Return the [X, Y] coordinate for the center point of the cell that contains the specified text.  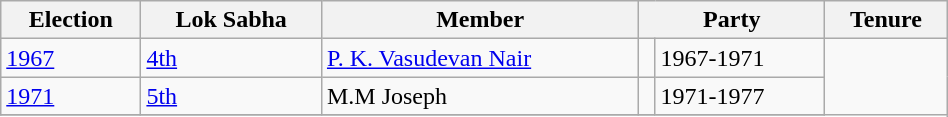
M.M Joseph [480, 96]
5th [232, 96]
1967 [71, 58]
1971-1977 [740, 96]
Tenure [886, 20]
1971 [71, 96]
Lok Sabha [232, 20]
Member [480, 20]
Election [71, 20]
4th [232, 58]
P. K. Vasudevan Nair [480, 58]
1967-1971 [740, 58]
Party [732, 20]
